For the text-containing cell, return its midpoint in [x, y] coordinate format. 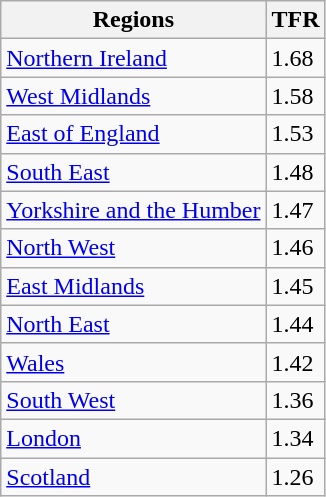
1.47 [296, 210]
East Midlands [134, 286]
1.45 [296, 286]
Scotland [134, 477]
1.26 [296, 477]
1.36 [296, 400]
1.48 [296, 172]
Yorkshire and the Humber [134, 210]
South East [134, 172]
1.58 [296, 96]
South West [134, 400]
Northern Ireland [134, 58]
North East [134, 324]
Wales [134, 362]
1.53 [296, 134]
West Midlands [134, 96]
Regions [134, 20]
North West [134, 248]
1.44 [296, 324]
TFR [296, 20]
1.34 [296, 438]
1.68 [296, 58]
1.42 [296, 362]
East of England [134, 134]
1.46 [296, 248]
London [134, 438]
